Pinpoint the cell where the given text exists, returning its (X, Y) midpoint coordinate. 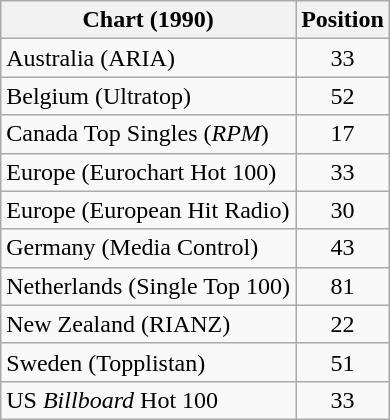
New Zealand (RIANZ) (148, 324)
Germany (Media Control) (148, 248)
Europe (Eurochart Hot 100) (148, 172)
Chart (1990) (148, 20)
81 (343, 286)
22 (343, 324)
Belgium (Ultratop) (148, 96)
51 (343, 362)
Europe (European Hit Radio) (148, 210)
43 (343, 248)
17 (343, 134)
30 (343, 210)
Australia (ARIA) (148, 58)
Netherlands (Single Top 100) (148, 286)
Sweden (Topplistan) (148, 362)
Position (343, 20)
Canada Top Singles (RPM) (148, 134)
US Billboard Hot 100 (148, 400)
52 (343, 96)
